Determine the [X, Y] coordinate at the center of the cell enclosing the given text.  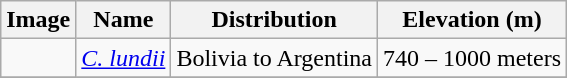
Elevation (m) [472, 20]
Bolivia to Argentina [274, 58]
Name [124, 20]
740 – 1000 meters [472, 58]
Image [38, 20]
C. lundii [124, 58]
Distribution [274, 20]
